Return the [x, y] coordinate for the center point of the cell that contains the specified text.  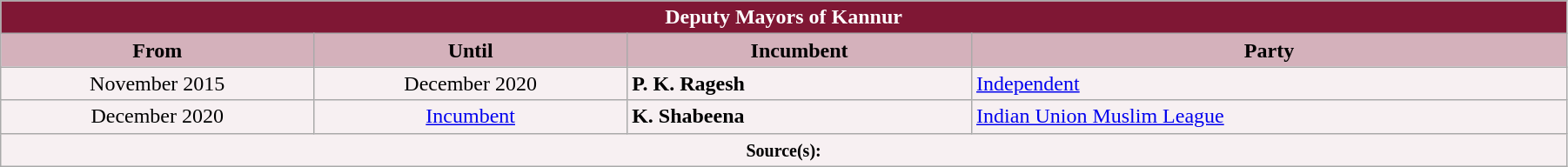
Deputy Mayors of Kannur [784, 17]
Indian Union Muslim League [1270, 117]
K. Shabeena [800, 117]
Party [1270, 50]
P. K. Ragesh [800, 83]
From [157, 50]
Source(s): [784, 150]
Until [471, 50]
Independent [1270, 83]
November 2015 [157, 83]
